Search for the cell housing the specified text and yield its (X, Y) center coordinate. 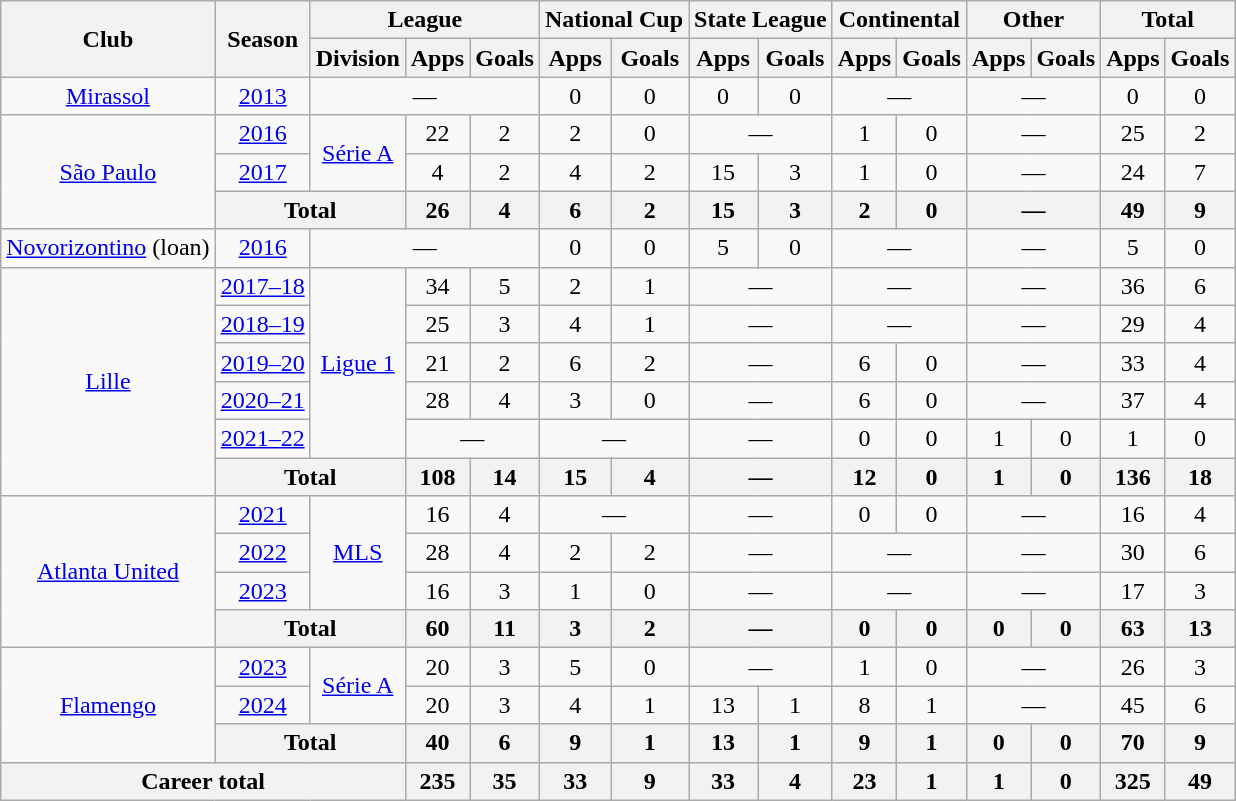
Career total (204, 781)
12 (864, 477)
17 (1133, 591)
2020–21 (262, 400)
60 (437, 629)
40 (437, 743)
29 (1133, 324)
14 (505, 477)
18 (1200, 477)
Mirassol (108, 96)
National Cup (614, 20)
30 (1133, 553)
21 (437, 362)
22 (437, 134)
Ligue 1 (358, 362)
108 (437, 477)
Season (262, 39)
2017–18 (262, 286)
2018–19 (262, 324)
2017 (262, 172)
MLS (358, 553)
2019–20 (262, 362)
2024 (262, 705)
2022 (262, 553)
36 (1133, 286)
35 (505, 781)
Continental (899, 20)
2013 (262, 96)
2021 (262, 515)
2021–22 (262, 438)
11 (505, 629)
325 (1133, 781)
Atlanta United (108, 572)
State League (761, 20)
34 (437, 286)
São Paulo (108, 172)
Other (1033, 20)
7 (1200, 172)
235 (437, 781)
45 (1133, 705)
136 (1133, 477)
Novorizontino (loan) (108, 248)
League (424, 20)
24 (1133, 172)
23 (864, 781)
63 (1133, 629)
Flamengo (108, 705)
Club (108, 39)
70 (1133, 743)
Lille (108, 381)
Division (358, 58)
37 (1133, 400)
8 (864, 705)
